Detect which cell encompasses the target text, then output its (X, Y) center coordinate. 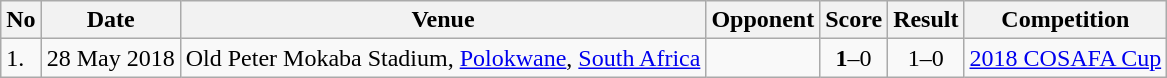
Competition (1066, 20)
Opponent (763, 20)
28 May 2018 (110, 58)
Result (926, 20)
Score (854, 20)
Date (110, 20)
Venue (443, 20)
No (21, 20)
1. (21, 58)
2018 COSAFA Cup (1066, 58)
Old Peter Mokaba Stadium, Polokwane, South Africa (443, 58)
